Return the [X, Y] coordinate for the center point of the cell that contains the specified text.  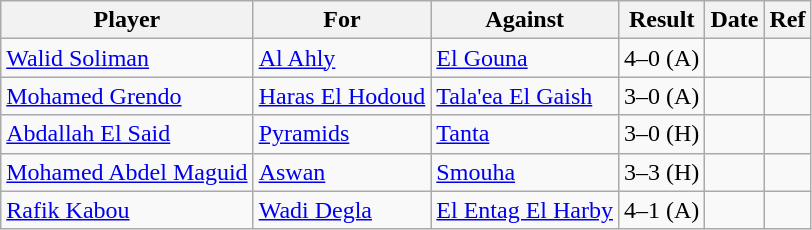
El Gouna [525, 58]
Abdallah El Said [127, 134]
Rafik Kabou [127, 210]
Pyramids [342, 134]
Smouha [525, 172]
Player [127, 20]
Haras El Hodoud [342, 96]
Aswan [342, 172]
Result [662, 20]
Al Ahly [342, 58]
Date [734, 20]
Walid Soliman [127, 58]
3–0 (A) [662, 96]
3–0 (H) [662, 134]
Tanta [525, 134]
For [342, 20]
Ref [788, 20]
4–1 (A) [662, 210]
3–3 (H) [662, 172]
El Entag El Harby [525, 210]
Tala'ea El Gaish [525, 96]
Mohamed Grendo [127, 96]
Wadi Degla [342, 210]
Against [525, 20]
4–0 (A) [662, 58]
Mohamed Abdel Maguid [127, 172]
